Determine the (X, Y) coordinate at the center of the cell enclosing the given text.  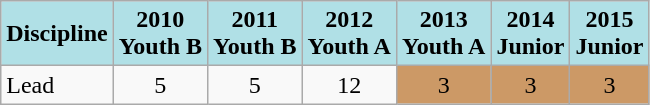
Discipline (57, 34)
2015Junior (610, 34)
12 (349, 85)
2013Youth A (443, 34)
2010Youth B (160, 34)
2011Youth B (255, 34)
Lead (57, 85)
2012Youth A (349, 34)
2014Junior (530, 34)
